Locate the cell with the specified text and output its (X, Y) center coordinate. 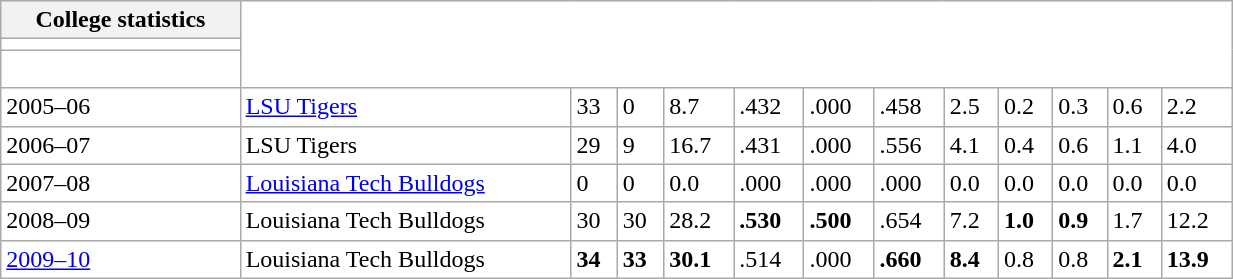
7.2 (971, 221)
1.0 (1025, 221)
30.1 (699, 259)
0.9 (1080, 221)
.556 (909, 145)
.514 (769, 259)
0.4 (1025, 145)
1.1 (1134, 145)
College statistics (120, 20)
1.7 (1134, 221)
2.5 (971, 107)
8.7 (699, 107)
.660 (909, 259)
9 (640, 145)
4.1 (971, 145)
12.2 (1196, 221)
2.1 (1134, 259)
8.4 (971, 259)
0.2 (1025, 107)
2008–09 (120, 221)
.500 (839, 221)
.458 (909, 107)
.654 (909, 221)
.431 (769, 145)
2005–06 (120, 107)
28.2 (699, 221)
.530 (769, 221)
2.2 (1196, 107)
16.7 (699, 145)
2006–07 (120, 145)
2007–08 (120, 183)
0.3 (1080, 107)
4.0 (1196, 145)
2009–10 (120, 259)
34 (594, 259)
.432 (769, 107)
13.9 (1196, 259)
29 (594, 145)
